Scan for the cell matching the given text and deliver its (x, y) coordinate at center. 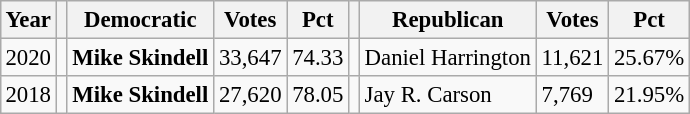
11,621 (572, 57)
2018 (28, 95)
74.33 (318, 57)
Jay R. Carson (448, 95)
Year (28, 20)
33,647 (250, 57)
Daniel Harrington (448, 57)
78.05 (318, 95)
Democratic (140, 20)
7,769 (572, 95)
Republican (448, 20)
25.67% (650, 57)
27,620 (250, 95)
2020 (28, 57)
21.95% (650, 95)
